Search for the cell housing the specified text and yield its [x, y] center coordinate. 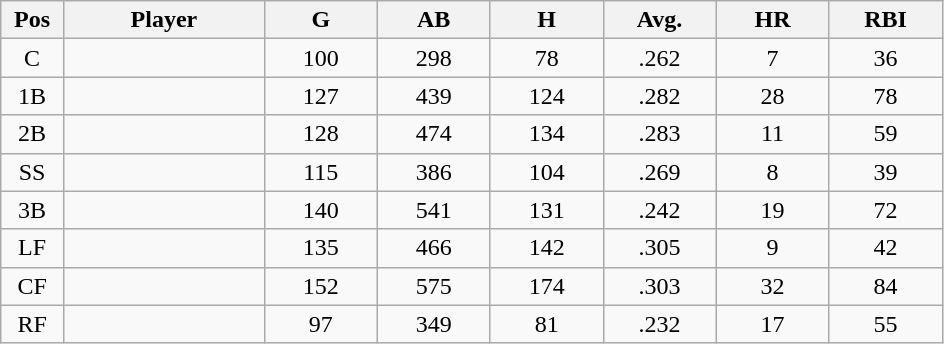
8 [772, 172]
CF [32, 286]
.269 [660, 172]
349 [434, 324]
SS [32, 172]
174 [546, 286]
131 [546, 210]
11 [772, 134]
81 [546, 324]
H [546, 20]
39 [886, 172]
HR [772, 20]
Player [164, 20]
.303 [660, 286]
84 [886, 286]
439 [434, 96]
7 [772, 58]
9 [772, 248]
135 [320, 248]
.242 [660, 210]
RBI [886, 20]
3B [32, 210]
128 [320, 134]
104 [546, 172]
386 [434, 172]
42 [886, 248]
1B [32, 96]
AB [434, 20]
Avg. [660, 20]
Pos [32, 20]
.232 [660, 324]
2B [32, 134]
G [320, 20]
127 [320, 96]
LF [32, 248]
100 [320, 58]
28 [772, 96]
152 [320, 286]
115 [320, 172]
575 [434, 286]
.262 [660, 58]
142 [546, 248]
.305 [660, 248]
97 [320, 324]
466 [434, 248]
55 [886, 324]
541 [434, 210]
124 [546, 96]
17 [772, 324]
134 [546, 134]
140 [320, 210]
32 [772, 286]
36 [886, 58]
C [32, 58]
.282 [660, 96]
59 [886, 134]
RF [32, 324]
72 [886, 210]
.283 [660, 134]
298 [434, 58]
474 [434, 134]
19 [772, 210]
